From the cell containing the given text, extract its center point as (X, Y) coordinate. 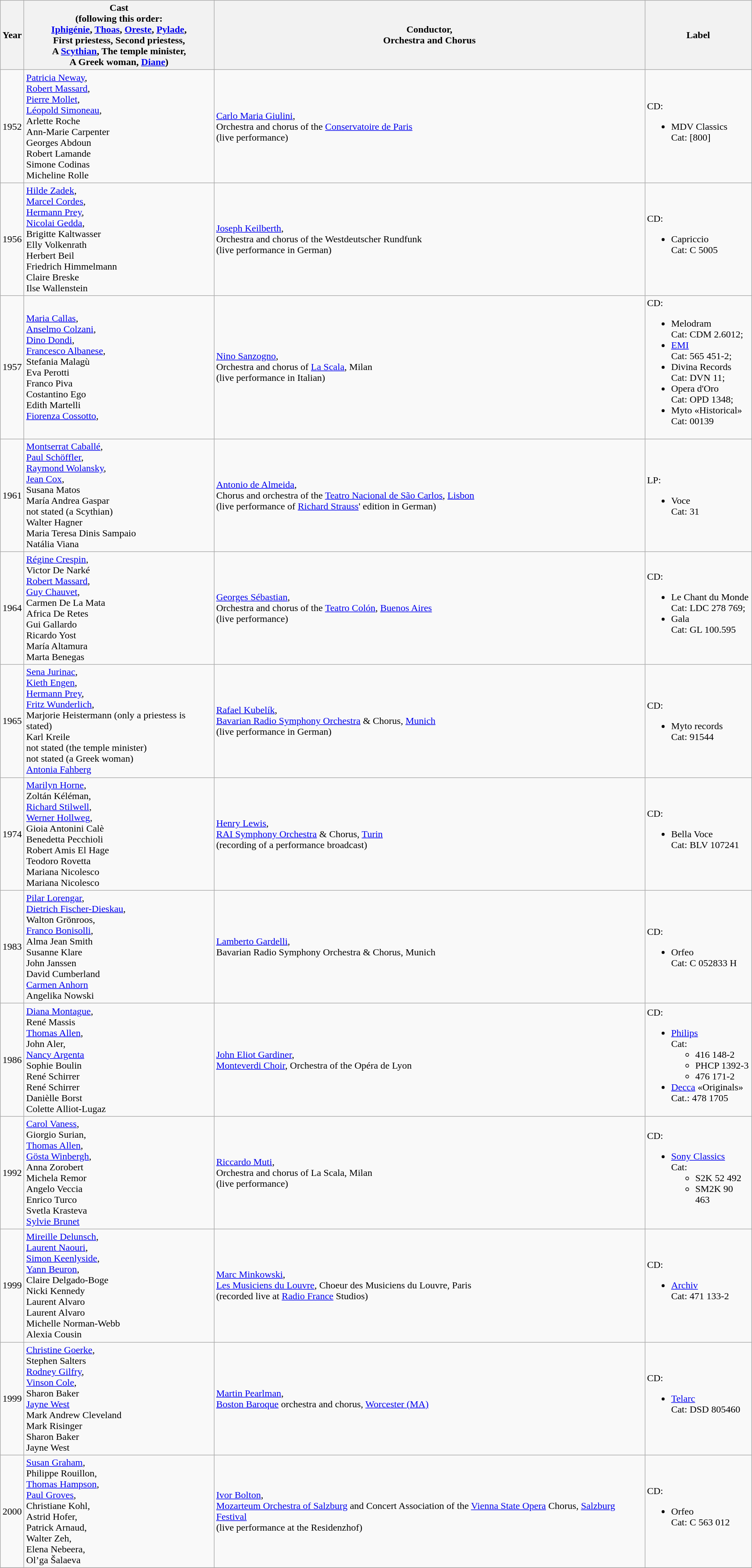
LP:VoceCat: 31 (698, 495)
Carol Vaness,Giorgio Surian,Thomas Allen,Gösta Winbergh, Anna ZorobertMichela RemorAngelo VecciaEnrico TurcoSvetla KrastevaSylvie Brunet (119, 1172)
CD:Myto recordsCat: 91544 (698, 721)
Hilde Zadek,Marcel Cordes,Hermann Prey,Nicolai Gedda,Brigitte KaltwasserElly VolkenrathHerbert BeilFriedrich HimmelmannClaire BreskeIlse Wallenstein (119, 239)
Henry Lewis, RAI Symphony Orchestra & Chorus, Turin(recording of a performance broadcast) (430, 834)
1964 (12, 608)
CD:OrfeoCat: C 052833 H (698, 947)
1992 (12, 1172)
CD:ArchivCat: 471 133-2 (698, 1286)
1983 (12, 947)
Diana Montague,René MassisThomas Allen,John Aler,Nancy ArgentaSophie BoulinRené SchirrerRené SchirrerDanièlle BorstColette Alliot-Lugaz (119, 1060)
1986 (12, 1060)
1965 (12, 721)
CD:Le Chant du Monde Cat: LDC 278 769;GalaCat: GL 100.595 (698, 608)
Carlo Maria Giulini, Orchestra and chorus of the Conservatoire de Paris(live performance) (430, 126)
Antonio de Almeida,Chorus and orchestra of the Teatro Nacional de São Carlos, Lisbon (live performance of Richard Strauss' edition in German) (430, 495)
Marc Minkowski,Les Musiciens du Louvre, Choeur des Musiciens du Louvre, Paris (recorded live at Radio France Studios) (430, 1286)
CD:Philips Cat:416 148-2PHCP 1392-3476 171-2Decca «Originals»Cat.: 478 1705 (698, 1060)
John Eliot Gardiner,Monteverdi Choir, Orchestra of the Opéra de Lyon (430, 1060)
Nino Sanzogno,Orchestra and chorus of La Scala, Milan (live performance in Italian) (430, 367)
CD:Telarc Cat: DSD 805460 (698, 1398)
Rafael Kubelík,Bavarian Radio Symphony Orchestra & Chorus, Munich (live performance in German) (430, 721)
Year (12, 35)
Susan Graham,Philippe Rouillon,Thomas Hampson,Paul Groves,Christiane Kohl,Astrid Hofer,Patrick Arnaud,Walter Zeh,Elena Nebeera,Ol’ga Šalaeva (119, 1511)
Christine Goerke,Stephen SaltersRodney Gilfry, Vinson Cole,Sharon BakerJayne West Mark Andrew ClevelandMark RisingerSharon BakerJayne West (119, 1398)
CD:OrfeoCat: C 563 012 (698, 1511)
2000 (12, 1511)
Conductor,Orchestra and Chorus (430, 35)
CD:Capriccio Cat: C 5005 (698, 239)
Martin Pearlman,Boston Baroque orchestra and chorus, Worcester (MA) (430, 1398)
CD:MDV ClassicsCat: [800] (698, 126)
Georges Sébastian,Orchestra and chorus of the Teatro Colón, Buenos Aires(live performance) (430, 608)
1957 (12, 367)
Label (698, 35)
Lamberto Gardelli,Bavarian Radio Symphony Orchestra & Chorus, Munich (430, 947)
CD:Sony ClassicsCat:S2K 52 492SM2K 90 463 (698, 1172)
CD:Bella VoceCat: BLV 107241 (698, 834)
Cast(following this order:Iphigénie, Thoas, Oreste, Pylade,First priestess, Second priestess,A Scythian, The temple minister,A Greek woman, Diane) (119, 35)
1952 (12, 126)
1974 (12, 834)
Joseph Keilberth,Orchestra and chorus of the Westdeutscher Rundfunk (live performance in German) (430, 239)
Riccardo Muti,Orchestra and chorus of La Scala, Milan (live performance) (430, 1172)
Maria Callas,Anselmo Colzani,Dino Dondi,Francesco Albanese,Stefania MalagùEva PerottiFranco PivaCostantino EgoEdith MartelliFiorenza Cossotto, (119, 367)
1956 (12, 239)
1961 (12, 495)
Régine Crespin,Victor De NarkéRobert Massard, Guy Chauvet,Carmen De La MataAfrica De RetesGui GallardoRicardo YostMaría AltamuraMarta Benegas (119, 608)
CD:MelodramCat: CDM 2.6012;EMI Cat: 565 451-2;Divina Records Cat: DVN 11;Opera d'OroCat: OPD 1348;Myto «Historical»Cat: 00139 (698, 367)
